Return [X, Y] of the center of cell containing provided text 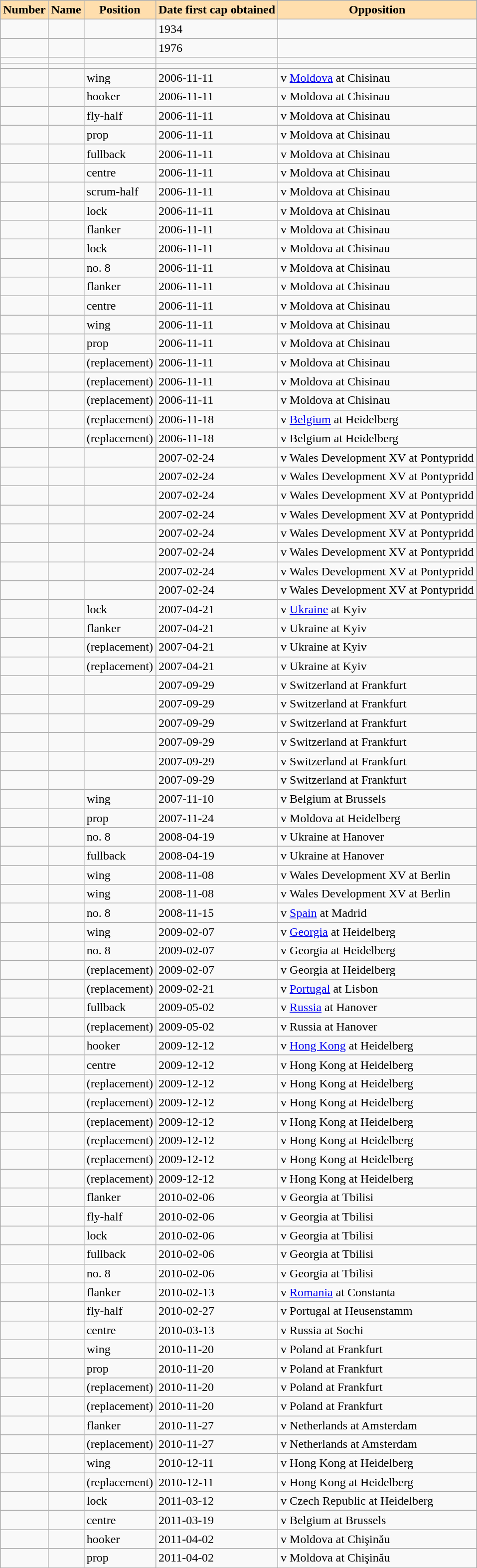
1976 [216, 48]
Date first cap obtained [216, 10]
v Romania at Constanta [377, 1292]
v Czech Republic at Heidelberg [377, 1501]
2009-02-21 [216, 989]
v Moldova at Heidelberg [377, 818]
2007-11-10 [216, 799]
Opposition [377, 10]
Number [24, 10]
2011-03-19 [216, 1520]
Name [66, 10]
2010-03-13 [216, 1330]
Position [120, 10]
2010-02-27 [216, 1311]
scrum-half [120, 191]
2008-11-15 [216, 913]
2007-11-24 [216, 818]
v Russia at Sochi [377, 1330]
v Portugal at Heusenstamm [377, 1311]
1934 [216, 29]
v Spain at Madrid [377, 913]
2010-02-13 [216, 1292]
2011-03-12 [216, 1501]
v Portugal at Lisbon [377, 989]
